Find where the given text appears and provide that cell's center as (x, y) coordinate. 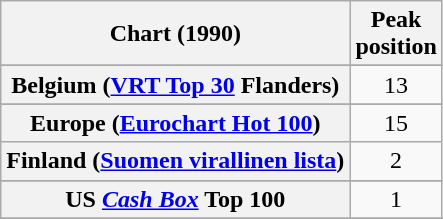
1 (396, 199)
Chart (1990) (176, 34)
Finland (Suomen virallinen lista) (176, 161)
Belgium (VRT Top 30 Flanders) (176, 85)
15 (396, 123)
13 (396, 85)
US Cash Box Top 100 (176, 199)
Peakposition (396, 34)
Europe (Eurochart Hot 100) (176, 123)
2 (396, 161)
